Return (x, y) of the center of cell containing provided text 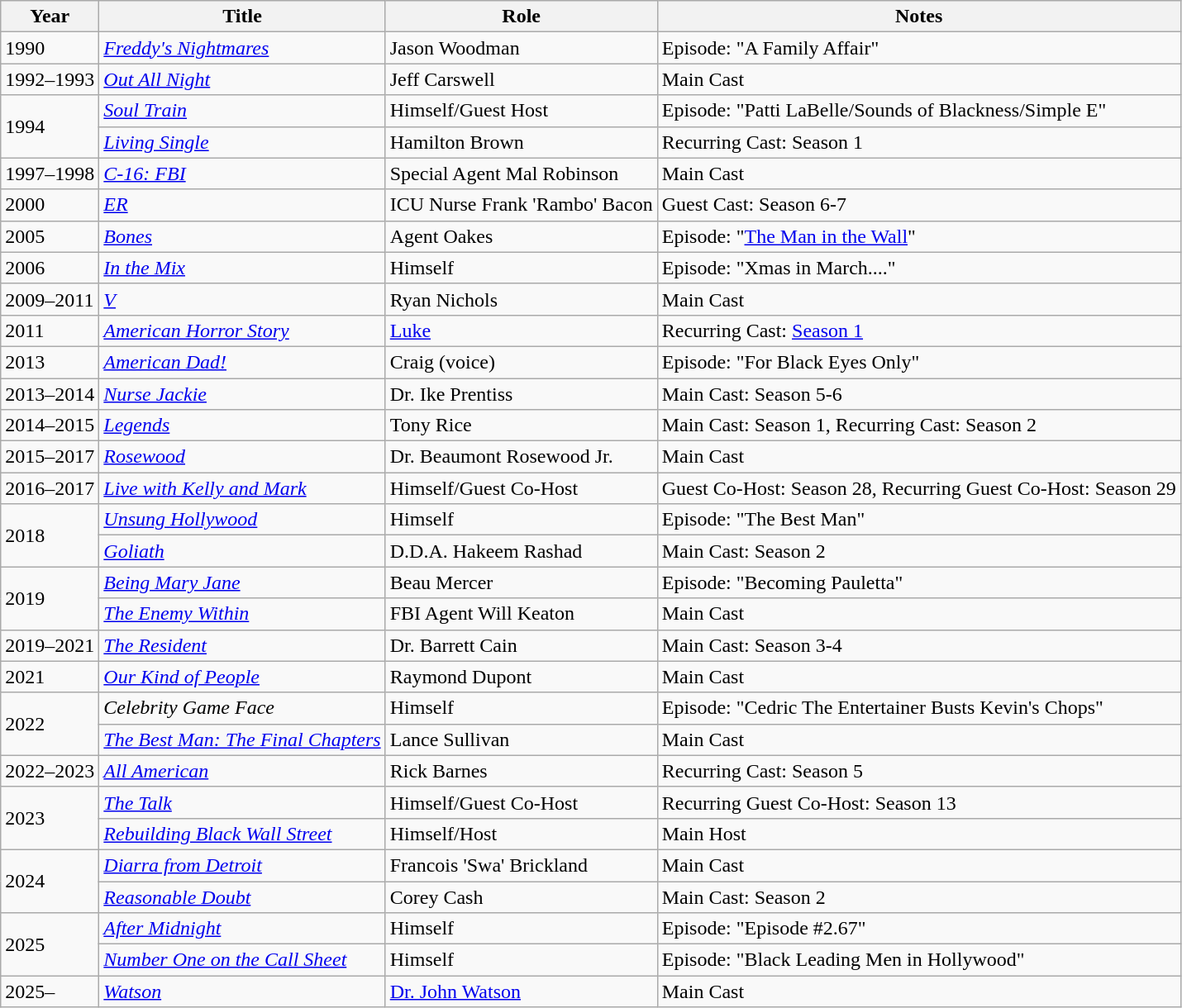
ER (242, 205)
2022–2023 (50, 771)
Ryan Nichols (521, 299)
2019 (50, 598)
V (242, 299)
Unsung Hollywood (242, 520)
Dr. John Watson (521, 991)
2023 (50, 818)
Jason Woodman (521, 48)
Notes (919, 17)
2014–2015 (50, 426)
Year (50, 17)
Legends (242, 426)
1994 (50, 126)
Being Mary Jane (242, 582)
Episode: "Episode #2.67" (919, 929)
Number One on the Call Sheet (242, 960)
All American (242, 771)
Lance Sullivan (521, 739)
Dr. Ike Prentiss (521, 394)
Episode: "Becoming Pauletta" (919, 582)
Jeff Carswell (521, 79)
1997–1998 (50, 174)
The Talk (242, 802)
1992–1993 (50, 79)
2015–2017 (50, 457)
American Dad! (242, 362)
Dr. Barrett Cain (521, 645)
Reasonable Doubt (242, 896)
Luke (521, 330)
Francois 'Swa' Brickland (521, 865)
Episode: "A Family Affair" (919, 48)
2022 (50, 724)
2024 (50, 881)
After Midnight (242, 929)
2011 (50, 330)
Special Agent Mal Robinson (521, 174)
Soul Train (242, 111)
Recurring Cast: Season 5 (919, 771)
Diarra from Detroit (242, 865)
Tony Rice (521, 426)
1990 (50, 48)
2013–2014 (50, 394)
ICU Nurse Frank 'Rambo' Bacon (521, 205)
Live with Kelly and Mark (242, 488)
Out All Night (242, 79)
Title (242, 17)
Raymond Dupont (521, 677)
Role (521, 17)
The Resident (242, 645)
2005 (50, 236)
D.D.A. Hakeem Rashad (521, 551)
Nurse Jackie (242, 394)
2018 (50, 535)
Episode: "The Best Man" (919, 520)
2016–2017 (50, 488)
Hamilton Brown (521, 142)
2009–2011 (50, 299)
Agent Oakes (521, 236)
Rebuilding Black Wall Street (242, 834)
Guest Cast: Season 6-7 (919, 205)
Himself/Guest Host (521, 111)
Main Cast: Season 3-4 (919, 645)
2025 (50, 944)
Our Kind of People (242, 677)
Episode: "Black Leading Men in Hollywood" (919, 960)
Main Cast: Season 1, Recurring Cast: Season 2 (919, 426)
American Horror Story (242, 330)
Beau Mercer (521, 582)
2006 (50, 268)
Goliath (242, 551)
Main Host (919, 834)
Watson (242, 991)
Freddy's Nightmares (242, 48)
Episode: "For Black Eyes Only" (919, 362)
Corey Cash (521, 896)
Episode: "The Man in the Wall" (919, 236)
Episode: "Xmas in March...." (919, 268)
2013 (50, 362)
Episode: "Patti LaBelle/Sounds of Blackness/Simple E" (919, 111)
Himself/Host (521, 834)
Recurring Guest Co-Host: Season 13 (919, 802)
Main Cast: Season 5-6 (919, 394)
Episode: "Cedric The Entertainer Busts Kevin's Chops" (919, 708)
2019–2021 (50, 645)
In the Mix (242, 268)
Dr. Beaumont Rosewood Jr. (521, 457)
The Enemy Within (242, 614)
2021 (50, 677)
C-16: FBI (242, 174)
Rick Barnes (521, 771)
Rosewood (242, 457)
Guest Co-Host: Season 28, Recurring Guest Co-Host: Season 29 (919, 488)
2000 (50, 205)
FBI Agent Will Keaton (521, 614)
2025– (50, 991)
Celebrity Game Face (242, 708)
Living Single (242, 142)
Bones (242, 236)
Craig (voice) (521, 362)
The Best Man: The Final Chapters (242, 739)
